Identify which cell holds the provided text, then report its (X, Y) central coordinate. 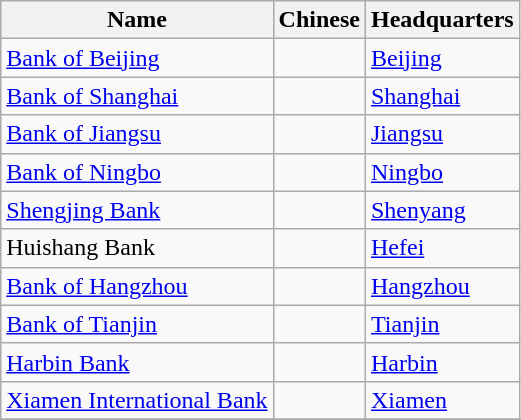
Bank of Shanghai (137, 96)
Bank of Hangzhou (137, 286)
Chinese (319, 20)
Huishang Bank (137, 248)
Name (137, 20)
Shanghai (442, 96)
Bank of Tianjin (137, 324)
Bank of Jiangsu (137, 134)
Headquarters (442, 20)
Shenyang (442, 210)
Ningbo (442, 172)
Bank of Ningbo (137, 172)
Hangzhou (442, 286)
Xiamen (442, 400)
Jiangsu (442, 134)
Beijing (442, 58)
Bank of Beijing (137, 58)
Harbin (442, 362)
Tianjin (442, 324)
Harbin Bank (137, 362)
Hefei (442, 248)
Xiamen International Bank (137, 400)
Shengjing Bank (137, 210)
